Return the (X, Y) coordinate for the center point of the cell that contains the specified text.  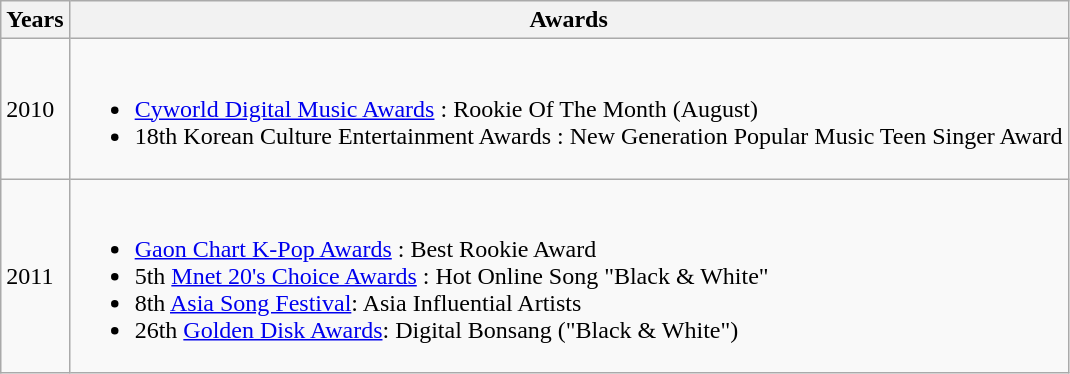
2010 (35, 109)
Cyworld Digital Music Awards : Rookie Of The Month (August)18th Korean Culture Entertainment Awards : New Generation Popular Music Teen Singer Award (568, 109)
Years (35, 20)
2011 (35, 276)
Awards (568, 20)
